Pinpoint the cell where the given text exists, returning its [X, Y] midpoint coordinate. 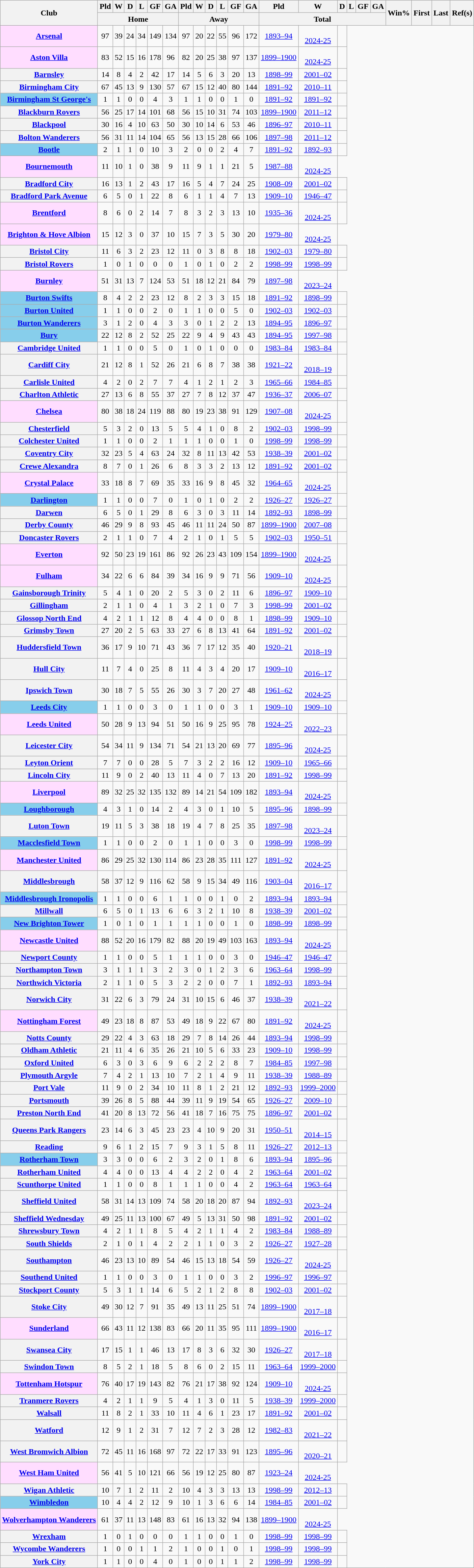
Wolverhampton Wanderers [49, 1519]
Southampton [49, 1261]
Scunthorpe United [49, 1185]
Crystal Palace [49, 483]
62 [171, 881]
Barnsley [49, 74]
Doncaster Rovers [49, 537]
Burton Swifts [49, 298]
Leeds United [49, 724]
Last [441, 13]
2006–07 [318, 394]
47 [251, 394]
Rotherham United [49, 1172]
Portsmouth [49, 1100]
Burton Wanderers [49, 323]
Home [138, 19]
Birmingham City [49, 87]
Bournemouth [49, 167]
Huddersfield Town [49, 647]
143 [155, 1384]
2009–10 [318, 1100]
104 [155, 137]
Brighton & Hove Albion [49, 234]
Chelsea [49, 411]
Burton United [49, 310]
Glossop North End [49, 618]
Win% [399, 13]
172 [251, 36]
Queens Park Rangers [49, 1130]
Millwall [49, 911]
78 [251, 724]
Sheffield United [49, 1201]
Leeds City [49, 707]
Grimsby Town [49, 630]
Preston North End [49, 1113]
Walsall [49, 1413]
149 [155, 36]
Shrewsbury Town [49, 1231]
123 [251, 1451]
77 [251, 746]
Darwen [49, 512]
Loughborough [49, 809]
Aston Villa [49, 57]
132 [171, 792]
106 [251, 137]
1924–25 [278, 724]
64 [251, 630]
Rotherham Town [49, 1159]
1936–37 [278, 394]
100 [155, 1218]
Coventry City [49, 454]
West Ham United [49, 1473]
Swansea City [49, 1349]
South Shields [49, 1243]
1927–28 [318, 1243]
1903–04 [278, 881]
Middlesbrough Ironopolis [49, 898]
148 [155, 1519]
Watford [49, 1430]
1982–83 [278, 1430]
Liverpool [49, 792]
2007–08 [318, 525]
Plymouth Argyle [49, 1075]
93 [155, 525]
Southend United [49, 1277]
154 [251, 554]
Oxford United [49, 1063]
Bradford Park Avenue [49, 196]
Everton [49, 554]
2014–15 [318, 1130]
Notts County [49, 1038]
Newcastle United [49, 940]
Northwich Victoria [49, 982]
Birmingham St George's [49, 99]
1920–21 [278, 647]
Northampton Town [49, 970]
179 [155, 940]
2020–21 [318, 1451]
Stockport County [49, 1290]
119 [155, 411]
York City [49, 1561]
1923–24 [278, 1473]
1987–88 [278, 167]
Bury [49, 335]
1935–36 [278, 213]
Club [49, 13]
Gainsborough Trinity [49, 593]
1907–08 [278, 411]
168 [155, 1451]
129 [251, 411]
Wimbledon [49, 1503]
Bradford City [49, 183]
Tranmere Rovers [49, 1400]
59 [251, 1261]
Darlington [49, 500]
Lincoln City [49, 775]
Arsenal [49, 36]
Wycombe Wanderers [49, 1549]
1964–65 [278, 483]
161 [155, 554]
Brentford [49, 213]
Carlisle United [49, 382]
Wigan Athletic [49, 1490]
Oldham Athletic [49, 1050]
182 [251, 792]
Fulham [49, 576]
Gillingham [49, 605]
Bristol Rovers [49, 264]
68 [171, 112]
Sheffield Wednesday [49, 1218]
Stoke City [49, 1307]
Manchester United [49, 860]
144 [251, 87]
114 [171, 860]
Chesterfield [49, 428]
Burnley [49, 281]
Sunderland [49, 1328]
137 [251, 57]
Tottenham Hotspur [49, 1384]
1961–62 [278, 691]
Macclesfield Town [49, 843]
Charlton Athletic [49, 394]
Ref(s) [462, 13]
Blackburn Rovers [49, 112]
Colchester United [49, 441]
Middlesbrough [49, 881]
Away [219, 19]
Nottingham Forest [49, 1021]
Luton Town [49, 826]
First [422, 13]
48 [251, 691]
New Brighton Tower [49, 923]
Port Vale [49, 1088]
98 [251, 1218]
135 [155, 792]
2022–23 [318, 724]
Bolton Wanderers [49, 137]
Newport County [49, 957]
Leyton Orient [49, 763]
Hull City [49, 669]
178 [155, 57]
163 [251, 940]
Ipswich Town [49, 691]
Reading [49, 1147]
127 [251, 860]
Total [323, 19]
121 [155, 1473]
101 [155, 112]
57 [171, 87]
1921–22 [278, 365]
Swindon Town [49, 1367]
Bootle [49, 149]
Leicester City [49, 746]
Blackpool [49, 124]
Cardiff City [49, 365]
Norwich City [49, 999]
Wrexham [49, 1536]
Derby County [49, 525]
Bristol City [49, 251]
1908–09 [278, 183]
Crewe Alexandra [49, 466]
West Bromwich Albion [49, 1451]
Cambridge United [49, 348]
